Pinpoint the cell where the given text exists, returning its [x, y] midpoint coordinate. 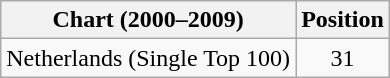
Position [343, 20]
Netherlands (Single Top 100) [148, 58]
Chart (2000–2009) [148, 20]
31 [343, 58]
